Provide the [X, Y] coordinate of the cell's center where the given text is located.  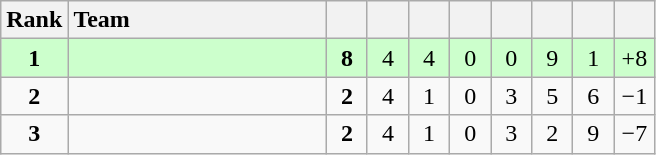
6 [594, 96]
Team [198, 20]
+8 [634, 58]
−7 [634, 134]
8 [346, 58]
5 [552, 96]
Rank [34, 20]
−1 [634, 96]
